Provide the (X, Y) coordinate of the cell's center where the given text is located.  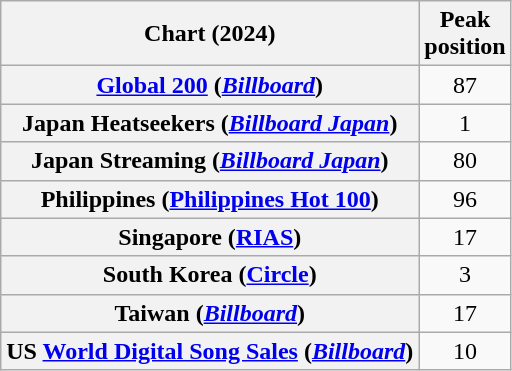
Global 200 (Billboard) (210, 85)
US World Digital Song Sales (Billboard) (210, 351)
Peakposition (465, 34)
96 (465, 199)
80 (465, 161)
10 (465, 351)
Chart (2024) (210, 34)
South Korea (Circle) (210, 275)
Japan Heatseekers (Billboard Japan) (210, 123)
1 (465, 123)
Philippines (Philippines Hot 100) (210, 199)
87 (465, 85)
Japan Streaming (Billboard Japan) (210, 161)
3 (465, 275)
Singapore (RIAS) (210, 237)
Taiwan (Billboard) (210, 313)
